Capture the cell that displays the provided text and extract its [x, y] central coordinate. 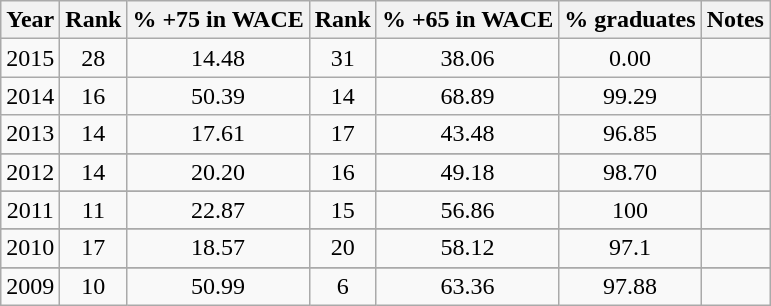
31 [342, 58]
Notes [735, 20]
50.39 [218, 96]
38.06 [467, 58]
28 [94, 58]
Year [30, 20]
43.48 [467, 134]
100 [630, 210]
56.86 [467, 210]
% +65 in WACE [467, 20]
97.88 [630, 286]
2013 [30, 134]
20.20 [218, 172]
58.12 [467, 248]
18.57 [218, 248]
10 [94, 286]
96.85 [630, 134]
% +75 in WACE [218, 20]
2012 [30, 172]
2010 [30, 248]
17.61 [218, 134]
63.36 [467, 286]
14.48 [218, 58]
6 [342, 286]
20 [342, 248]
11 [94, 210]
99.29 [630, 96]
% graduates [630, 20]
97.1 [630, 248]
49.18 [467, 172]
2011 [30, 210]
2014 [30, 96]
0.00 [630, 58]
15 [342, 210]
98.70 [630, 172]
2009 [30, 286]
2015 [30, 58]
50.99 [218, 286]
22.87 [218, 210]
68.89 [467, 96]
